Return (X, Y) of the center of cell containing provided text 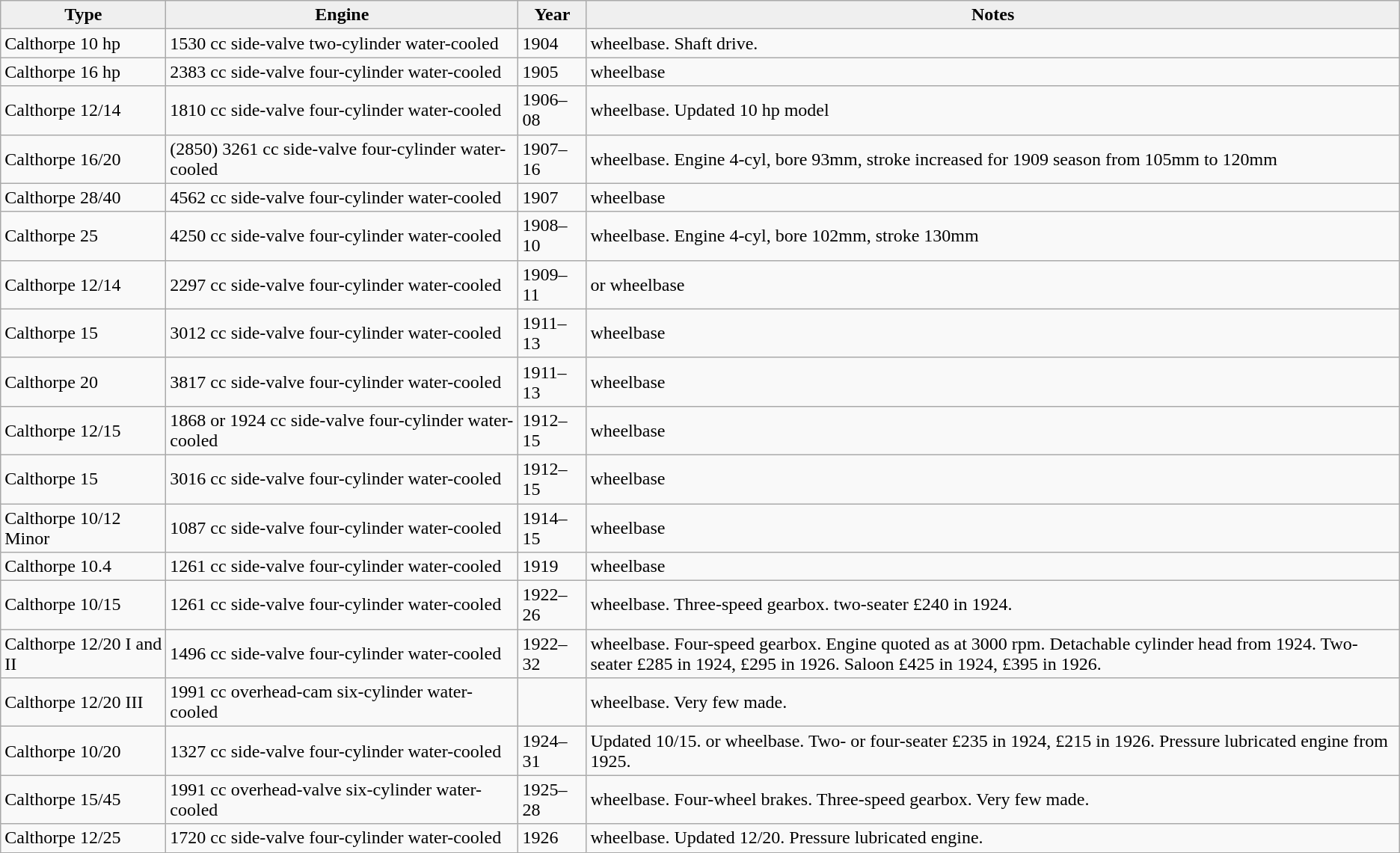
1496 cc side-valve four-cylinder water-cooled (343, 653)
1925–28 (552, 800)
wheelbase. Four-wheel brakes. Three-speed gearbox. Very few made. (993, 800)
Calthorpe 10/20 (84, 751)
1991 cc overhead-valve six-cylinder water-cooled (343, 800)
4562 cc side-valve four-cylinder water-cooled (343, 197)
or wheelbase (993, 284)
Calthorpe 20 (84, 381)
Calthorpe 12/15 (84, 431)
Notes (993, 15)
Calthorpe 10 hp (84, 43)
wheelbase. Very few made. (993, 703)
1907 (552, 197)
wheelbase. Updated 12/20. Pressure lubricated engine. (993, 838)
1868 or 1924 cc side-valve four-cylinder water-cooled (343, 431)
1914–15 (552, 528)
Calthorpe 10.4 (84, 567)
3012 cc side-valve four-cylinder water-cooled (343, 333)
3016 cc side-valve four-cylinder water-cooled (343, 478)
Calthorpe 15/45 (84, 800)
1810 cc side-valve four-cylinder water-cooled (343, 111)
Year (552, 15)
wheelbase. Engine 4-cyl, bore 93mm, stroke increased for 1909 season from 105mm to 120mm (993, 158)
1991 cc overhead-cam six-cylinder water-cooled (343, 703)
1908–10 (552, 236)
Calthorpe 25 (84, 236)
4250 cc side-valve four-cylinder water-cooled (343, 236)
Calthorpe 12/20 III (84, 703)
1905 (552, 72)
Updated 10/15. or wheelbase. Two- or four-seater £235 in 1924, £215 in 1926. Pressure lubricated engine from 1925. (993, 751)
1919 (552, 567)
1909–11 (552, 284)
1906–08 (552, 111)
1922–32 (552, 653)
3817 cc side-valve four-cylinder water-cooled (343, 381)
1904 (552, 43)
Calthorpe 16 hp (84, 72)
1087 cc side-valve four-cylinder water-cooled (343, 528)
wheelbase. Engine 4-cyl, bore 102mm, stroke 130mm (993, 236)
2383 cc side-valve four-cylinder water-cooled (343, 72)
1924–31 (552, 751)
1922–26 (552, 606)
Calthorpe 10/15 (84, 606)
Engine (343, 15)
1926 (552, 838)
1720 cc side-valve four-cylinder water-cooled (343, 838)
2297 cc side-valve four-cylinder water-cooled (343, 284)
Calthorpe 10/12 Minor (84, 528)
wheelbase. Three-speed gearbox. two-seater £240 in 1924. (993, 606)
1907–16 (552, 158)
1530 cc side-valve two-cylinder water-cooled (343, 43)
Calthorpe 16/20 (84, 158)
(2850) 3261 cc side-valve four-cylinder water-cooled (343, 158)
Calthorpe 12/25 (84, 838)
wheelbase. Shaft drive. (993, 43)
Calthorpe 12/20 I and II (84, 653)
Calthorpe 28/40 (84, 197)
Type (84, 15)
1327 cc side-valve four-cylinder water-cooled (343, 751)
wheelbase. Updated 10 hp model (993, 111)
